Find where the given text appears and provide that cell's center as [x, y] coordinate. 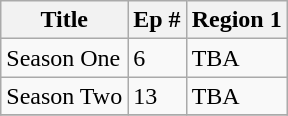
Ep # [157, 20]
Season Two [64, 96]
Region 1 [236, 20]
13 [157, 96]
Season One [64, 58]
Title [64, 20]
6 [157, 58]
